Locate the cell with the specified text and output its (x, y) center coordinate. 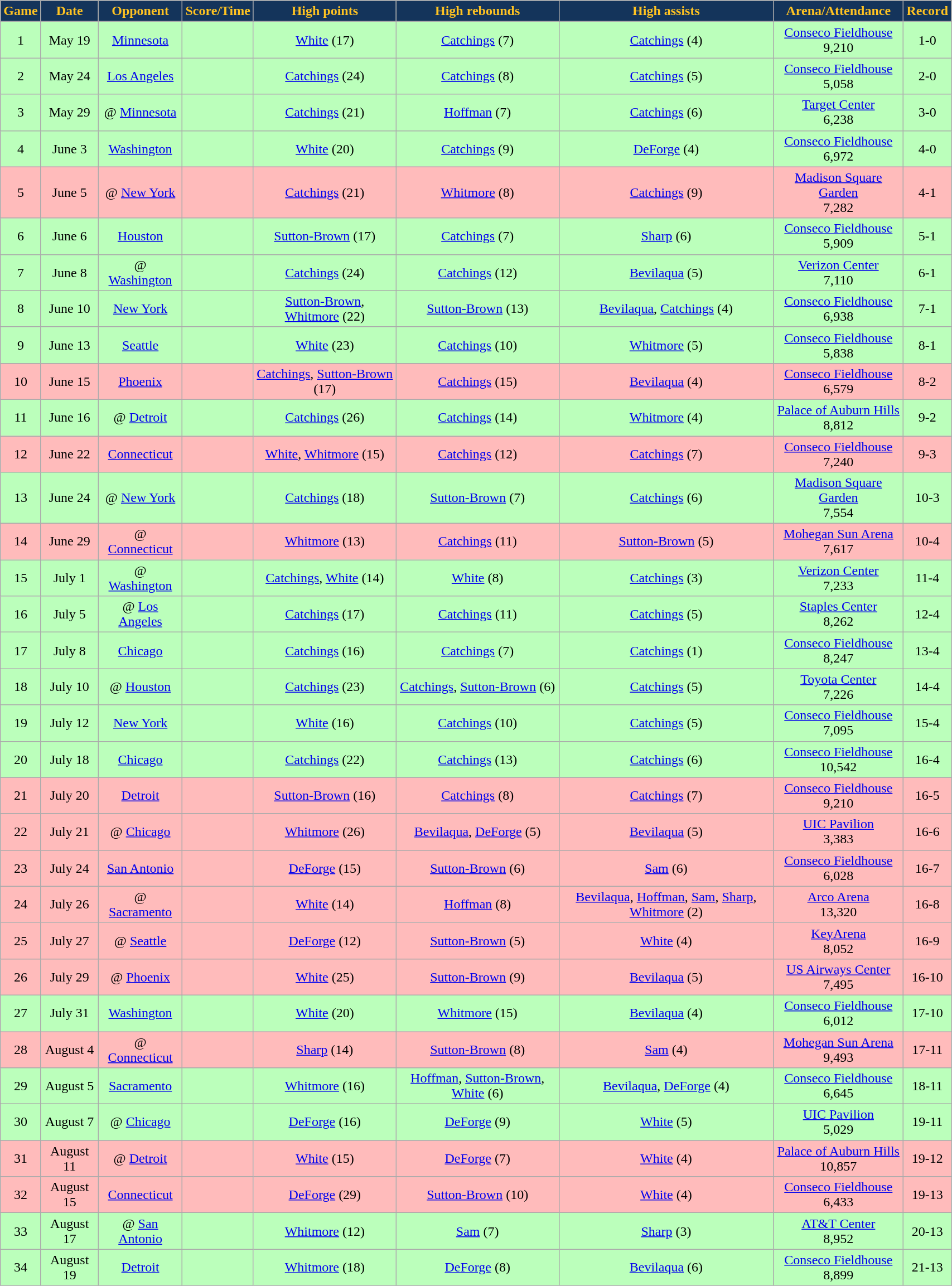
14-4 (927, 687)
33 (21, 1231)
Conseco Fieldhouse 7,240 (839, 454)
White, Whitmore (15) (325, 454)
KeyArena 8,052 (839, 940)
16-10 (927, 977)
Sutton-Brown (17) (325, 236)
Madison Square Garden 7,282 (839, 192)
Catchings (1) (666, 650)
Catchings (13) (477, 760)
Sharp (6) (666, 236)
10 (21, 381)
16-6 (927, 832)
Catchings (17) (325, 615)
July 31 (69, 1013)
3-0 (927, 113)
8-2 (927, 381)
UIC Pavilion 3,383 (839, 832)
White (17) (325, 40)
White (8) (477, 578)
Whitmore (8) (477, 192)
Verizon Center 7,233 (839, 578)
Verizon Center 7,110 (839, 272)
August 5 (69, 1086)
August 7 (69, 1122)
20-13 (927, 1231)
6 (21, 236)
@ San Antonio (141, 1231)
Whitmore (4) (666, 417)
Whitmore (18) (325, 1267)
19-11 (927, 1122)
Hoffman (7) (477, 113)
17-10 (927, 1013)
May 24 (69, 76)
High rebounds (477, 11)
Hoffman, Sutton-Brown, White (6) (477, 1086)
June 15 (69, 381)
Bevilaqua, DeForge (5) (477, 832)
Conseco Fieldhouse 5,058 (839, 76)
8 (21, 309)
Conseco Fieldhouse 8,247 (839, 650)
August 11 (69, 1159)
16-7 (927, 868)
Mohegan Sun Arena 9,493 (839, 1050)
Conseco Fieldhouse 6,972 (839, 148)
Whitmore (16) (325, 1086)
@ Phoenix (141, 977)
Bevilaqua (6) (666, 1267)
White (16) (325, 723)
Conseco Fieldhouse 6,645 (839, 1086)
July 29 (69, 977)
Conseco Fieldhouse 6,012 (839, 1013)
Catchings, Sutton-Brown (6) (477, 687)
June 6 (69, 236)
June 24 (69, 498)
June 29 (69, 542)
Conseco Fieldhouse 6,028 (839, 868)
7-1 (927, 309)
Sutton-Brown (13) (477, 309)
July 26 (69, 905)
14 (21, 542)
17 (21, 650)
3 (21, 113)
July 12 (69, 723)
Sam (7) (477, 1231)
30 (21, 1122)
11-4 (927, 578)
July 1 (69, 578)
Sacramento (141, 1086)
Whitmore (13) (325, 542)
White (5) (666, 1122)
July 20 (69, 795)
Conseco Fieldhouse 10,542 (839, 760)
12-4 (927, 615)
21-13 (927, 1267)
July 24 (69, 868)
4-1 (927, 192)
DeForge (16) (325, 1122)
10-4 (927, 542)
June 8 (69, 272)
9-2 (927, 417)
32 (21, 1195)
Catchings (4) (666, 40)
Minnesota (141, 40)
34 (21, 1267)
15-4 (927, 723)
19-12 (927, 1159)
Record (927, 11)
Palace of Auburn Hills 8,812 (839, 417)
Mohegan Sun Arena 7,617 (839, 542)
July 10 (69, 687)
Conseco Fieldhouse 6,579 (839, 381)
Sutton-Brown (8) (477, 1050)
@ Sacramento (141, 905)
Madison Square Garden 7,554 (839, 498)
Bevilaqua, Hoffman, Sam, Sharp, Whitmore (2) (666, 905)
19-13 (927, 1195)
Sutton-Brown (6) (477, 868)
16 (21, 615)
1 (21, 40)
9-3 (927, 454)
@ Seattle (141, 940)
July 5 (69, 615)
Sutton-Brown (16) (325, 795)
August 19 (69, 1267)
Arena/Attendance (839, 11)
Sutton-Brown (10) (477, 1195)
DeForge (7) (477, 1159)
San Antonio (141, 868)
July 18 (69, 760)
Catchings (16) (325, 650)
June 3 (69, 148)
DeForge (29) (325, 1195)
Conseco Fieldhouse 5,838 (839, 345)
Catchings (14) (477, 417)
5-1 (927, 236)
Sam (4) (666, 1050)
16-9 (927, 940)
Catchings, Sutton-Brown (17) (325, 381)
21 (21, 795)
June 16 (69, 417)
24 (21, 905)
July 8 (69, 650)
18-11 (927, 1086)
May 19 (69, 40)
29 (21, 1086)
6-1 (927, 272)
5 (21, 192)
August 4 (69, 1050)
15 (21, 578)
Sutton-Brown, Whitmore (22) (325, 309)
Houston (141, 236)
22 (21, 832)
Catchings (3) (666, 578)
@ Los Angeles (141, 615)
16-5 (927, 795)
Sharp (14) (325, 1050)
Conseco Fieldhouse 7,095 (839, 723)
Target Center 6,238 (839, 113)
Catchings (15) (477, 381)
DeForge (8) (477, 1267)
UIC Pavilion 5,029 (839, 1122)
12 (21, 454)
Catchings (18) (325, 498)
June 22 (69, 454)
Bevilaqua, Catchings (4) (666, 309)
2 (21, 76)
Catchings (22) (325, 760)
11 (21, 417)
7 (21, 272)
August 15 (69, 1195)
White (15) (325, 1159)
AT&T Center 8,952 (839, 1231)
White (23) (325, 345)
18 (21, 687)
1-0 (927, 40)
Palace of Auburn Hills 10,857 (839, 1159)
Whitmore (15) (477, 1013)
Whitmore (12) (325, 1231)
13-4 (927, 650)
August 17 (69, 1231)
25 (21, 940)
2-0 (927, 76)
Phoenix (141, 381)
US Airways Center 7,495 (839, 977)
Staples Center 8,262 (839, 615)
8-1 (927, 345)
31 (21, 1159)
Sutton-Brown (7) (477, 498)
Seattle (141, 345)
Catchings (26) (325, 417)
DeForge (9) (477, 1122)
High points (325, 11)
Sam (6) (666, 868)
June 10 (69, 309)
Conseco Fieldhouse 6,938 (839, 309)
17-11 (927, 1050)
16-8 (927, 905)
July 21 (69, 832)
High assists (666, 11)
@ Houston (141, 687)
DeForge (12) (325, 940)
Conseco Fieldhouse 8,899 (839, 1267)
10-3 (927, 498)
July 27 (69, 940)
May 29 (69, 113)
20 (21, 760)
Whitmore (26) (325, 832)
23 (21, 868)
DeForge (15) (325, 868)
27 (21, 1013)
Bevilaqua, DeForge (4) (666, 1086)
19 (21, 723)
Catchings (23) (325, 687)
Sharp (3) (666, 1231)
Sutton-Brown (9) (477, 977)
Los Angeles (141, 76)
Conseco Fieldhouse 6,433 (839, 1195)
28 (21, 1050)
Opponent (141, 11)
13 (21, 498)
16-4 (927, 760)
June 13 (69, 345)
4-0 (927, 148)
Date (69, 11)
Conseco Fieldhouse 5,909 (839, 236)
June 5 (69, 192)
@ Minnesota (141, 113)
White (25) (325, 977)
Arco Arena 13,320 (839, 905)
9 (21, 345)
DeForge (4) (666, 148)
4 (21, 148)
26 (21, 977)
Toyota Center 7,226 (839, 687)
Game (21, 11)
Catchings, White (14) (325, 578)
Hoffman (8) (477, 905)
White (14) (325, 905)
Score/Time (218, 11)
Whitmore (5) (666, 345)
